Return [X, Y] of the center of cell containing provided text 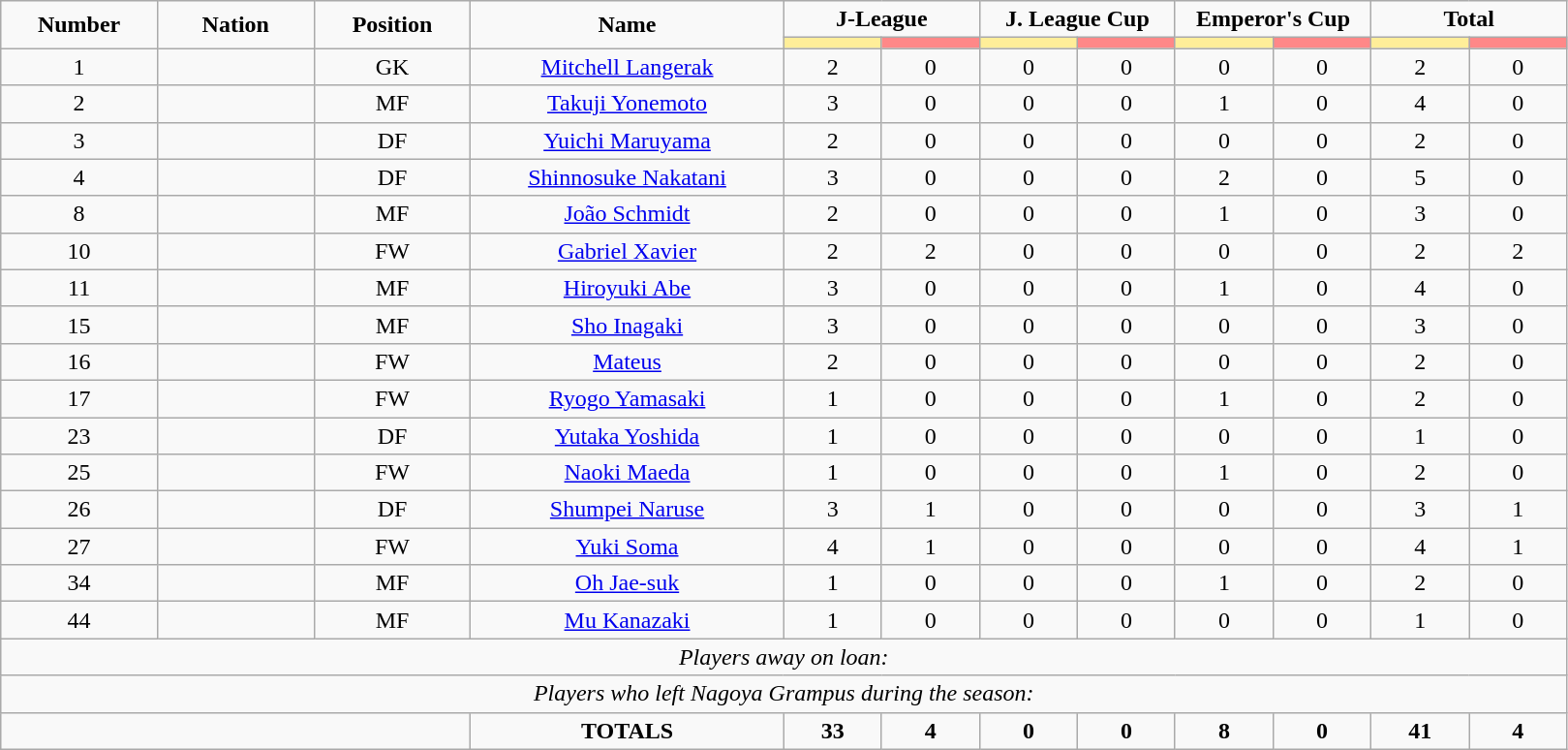
J-League [881, 19]
15 [79, 325]
Sho Inagaki [628, 325]
Shumpei Naruse [628, 510]
Yutaka Yoshida [628, 435]
Yuichi Maruyama [628, 141]
23 [79, 435]
16 [79, 361]
41 [1420, 731]
Players away on loan: [784, 657]
17 [79, 398]
GK [392, 67]
Players who left Nagoya Grampus during the season: [784, 694]
Naoki Maeda [628, 473]
5 [1420, 177]
27 [79, 547]
Number [79, 25]
Yuki Soma [628, 547]
44 [79, 620]
Hiroyuki Abe [628, 288]
Ryogo Yamasaki [628, 398]
Emperor's Cup [1273, 19]
25 [79, 473]
J. League Cup [1077, 19]
TOTALS [628, 731]
Gabriel Xavier [628, 251]
Takuji Yonemoto [628, 104]
34 [79, 583]
33 [833, 731]
João Schmidt [628, 214]
Total [1469, 19]
26 [79, 510]
Mateus [628, 361]
Nation [235, 25]
Mu Kanazaki [628, 620]
Shinnosuke Nakatani [628, 177]
Name [628, 25]
Oh Jae-suk [628, 583]
Mitchell Langerak [628, 67]
11 [79, 288]
Position [392, 25]
10 [79, 251]
